Locate the cell with the specified text and output its (X, Y) center coordinate. 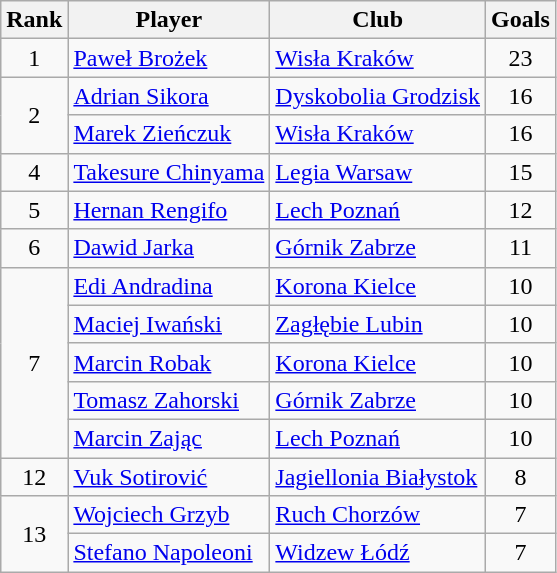
5 (34, 210)
Marcin Robak (169, 362)
4 (34, 172)
Club (378, 20)
1 (34, 58)
Dyskobolia Grodzisk (378, 96)
Stefano Napoleoni (169, 553)
11 (521, 248)
8 (521, 477)
Wojciech Grzyb (169, 515)
23 (521, 58)
Adrian Sikora (169, 96)
Goals (521, 20)
Marcin Zając (169, 438)
13 (34, 534)
2 (34, 115)
6 (34, 248)
Player (169, 20)
Jagiellonia Białystok (378, 477)
Hernan Rengifo (169, 210)
15 (521, 172)
Rank (34, 20)
Edi Andradina (169, 286)
Maciej Iwański (169, 324)
Zagłębie Lubin (378, 324)
Widzew Łódź (378, 553)
Marek Zieńczuk (169, 134)
Vuk Sotirović (169, 477)
Tomasz Zahorski (169, 400)
Dawid Jarka (169, 248)
Legia Warsaw (378, 172)
Ruch Chorzów (378, 515)
Takesure Chinyama (169, 172)
Paweł Brożek (169, 58)
